Scan for the cell matching the given text and deliver its (X, Y) coordinate at center. 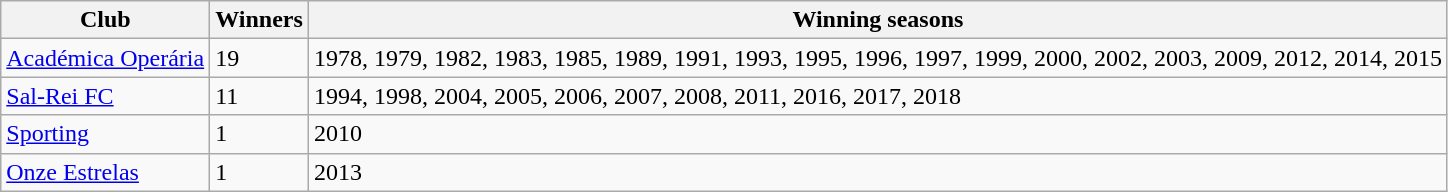
Winning seasons (878, 20)
Sporting (106, 134)
11 (260, 96)
19 (260, 58)
Club (106, 20)
Sal-Rei FC (106, 96)
Onze Estrelas (106, 172)
1994, 1998, 2004, 2005, 2006, 2007, 2008, 2011, 2016, 2017, 2018 (878, 96)
1978, 1979, 1982, 1983, 1985, 1989, 1991, 1993, 1995, 1996, 1997, 1999, 2000, 2002, 2003, 2009, 2012, 2014, 2015 (878, 58)
2013 (878, 172)
Académica Operária (106, 58)
2010 (878, 134)
Winners (260, 20)
